Extract the (X, Y) coordinate from the center of the cell holding the provided text.  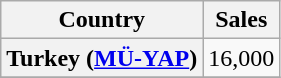
Turkey (MÜ-YAP) (102, 58)
Sales (242, 20)
16,000 (242, 58)
Country (102, 20)
